Search for the cell housing the specified text and yield its (X, Y) center coordinate. 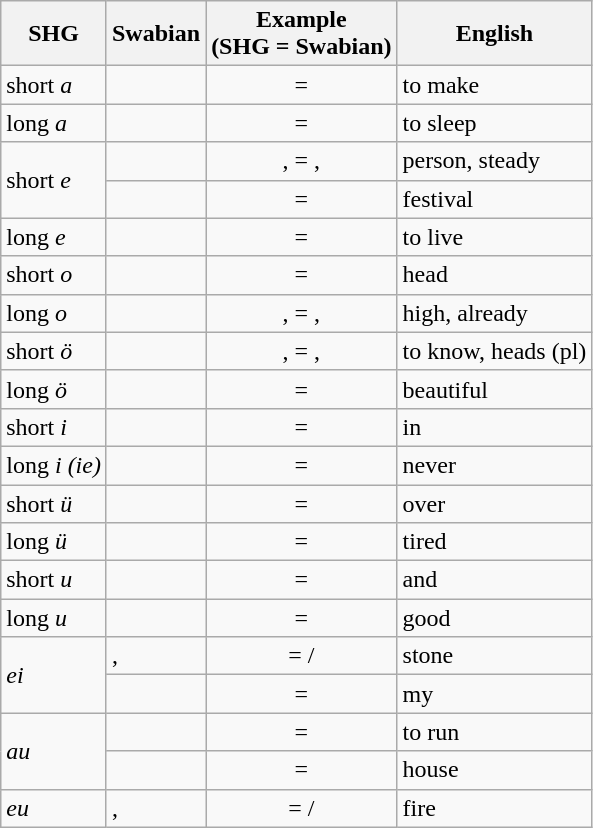
long u (54, 618)
over (494, 503)
to know, heads (pl) (494, 351)
SHG (54, 34)
head (494, 275)
to sleep (494, 123)
long a (54, 123)
person, steady (494, 161)
tired (494, 542)
short o (54, 275)
to live (494, 237)
never (494, 465)
Swabian (156, 34)
short e (54, 180)
au (54, 751)
my (494, 694)
fire (494, 808)
eu (54, 808)
to run (494, 732)
good (494, 618)
long e (54, 237)
long i (ie) (54, 465)
and (494, 580)
short a (54, 85)
short u (54, 580)
in (494, 427)
long o (54, 313)
high, already (494, 313)
long ü (54, 542)
ei (54, 675)
Example(SHG = Swabian) (302, 34)
short ö (54, 351)
English (494, 34)
short ü (54, 503)
short i (54, 427)
beautiful (494, 389)
house (494, 770)
festival (494, 199)
long ö (54, 389)
to make (494, 85)
stone (494, 656)
